Locate the cell with the specified text and output its (x, y) center coordinate. 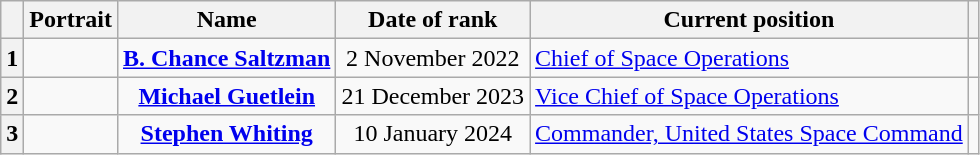
1 (12, 58)
Date of rank (433, 20)
Portrait (71, 20)
21 December 2023 (433, 96)
Chief of Space Operations (750, 58)
Commander, United States Space Command (750, 134)
Stephen Whiting (226, 134)
3 (12, 134)
10 January 2024 (433, 134)
B. Chance Saltzman (226, 58)
Name (226, 20)
Current position (750, 20)
2 (12, 96)
Michael Guetlein (226, 96)
Vice Chief of Space Operations (750, 96)
2 November 2022 (433, 58)
